From the cell containing the given text, extract its center point as (x, y) coordinate. 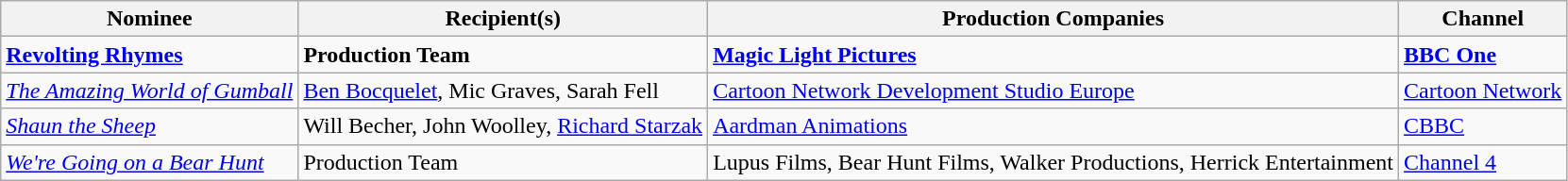
Revolting Rhymes (149, 55)
Recipient(s) (503, 19)
Channel 4 (1483, 162)
The Amazing World of Gumball (149, 90)
Nominee (149, 19)
CBBC (1483, 126)
Magic Light Pictures (1054, 55)
Will Becher, John Woolley, Richard Starzak (503, 126)
BBC One (1483, 55)
Cartoon Network (1483, 90)
Lupus Films, Bear Hunt Films, Walker Productions, Herrick Entertainment (1054, 162)
Production Companies (1054, 19)
Shaun the Sheep (149, 126)
Ben Bocquelet, Mic Graves, Sarah Fell (503, 90)
We're Going on a Bear Hunt (149, 162)
Aardman Animations (1054, 126)
Channel (1483, 19)
Cartoon Network Development Studio Europe (1054, 90)
